Provide the (x, y) coordinate of the cell's center where the given text is located.  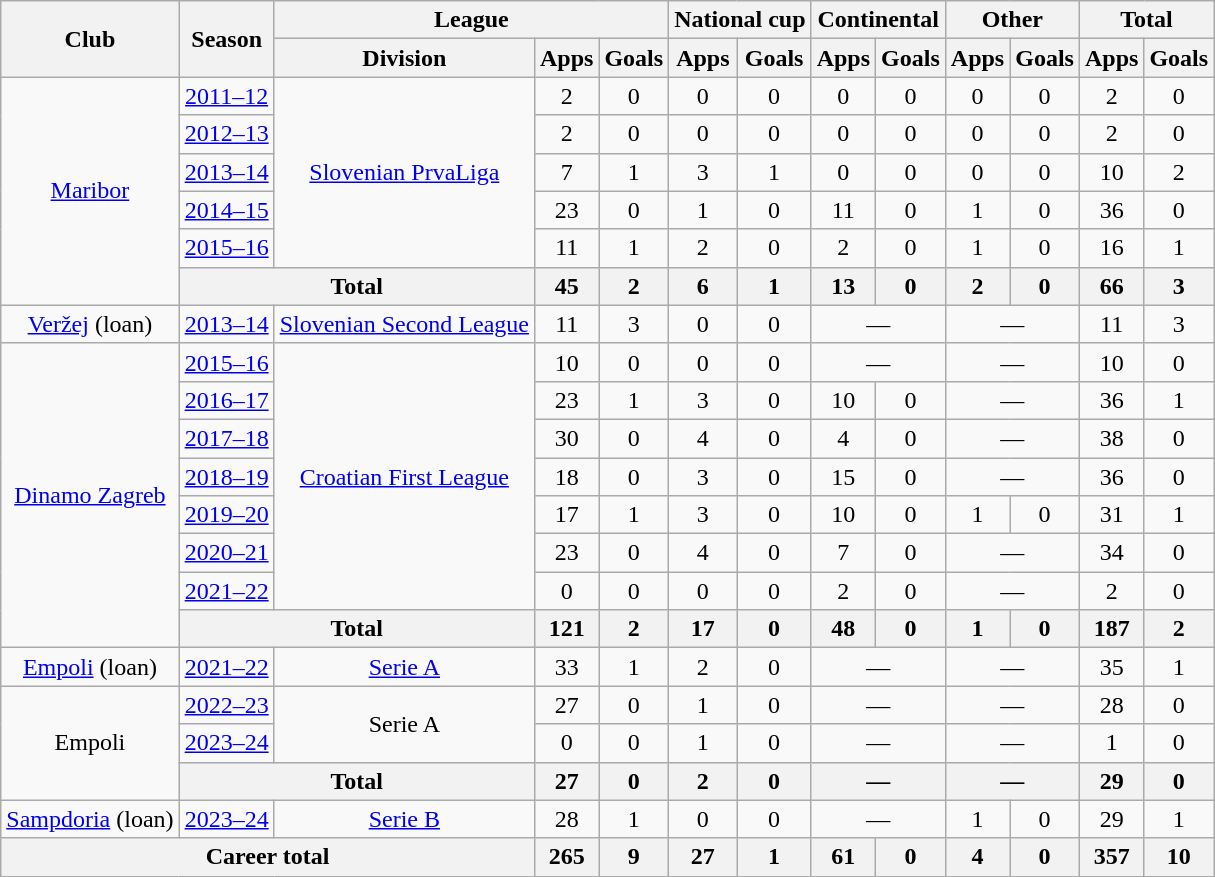
Continental (878, 20)
9 (634, 857)
34 (1111, 553)
Serie B (404, 819)
Club (90, 39)
61 (843, 857)
League (471, 20)
15 (843, 477)
2018–19 (226, 477)
35 (1111, 667)
45 (566, 286)
2019–20 (226, 515)
2012–13 (226, 134)
6 (703, 286)
30 (566, 438)
48 (843, 629)
66 (1111, 286)
Division (404, 58)
Career total (268, 857)
33 (566, 667)
38 (1111, 438)
Empoli (loan) (90, 667)
31 (1111, 515)
187 (1111, 629)
357 (1111, 857)
Sampdoria (loan) (90, 819)
2011–12 (226, 96)
13 (843, 286)
National cup (740, 20)
18 (566, 477)
Dinamo Zagreb (90, 495)
Empoli (90, 743)
2014–15 (226, 210)
121 (566, 629)
2016–17 (226, 400)
Slovenian PrvaLiga (404, 172)
Veržej (loan) (90, 324)
16 (1111, 248)
Slovenian Second League (404, 324)
Other (1012, 20)
Maribor (90, 191)
Croatian First League (404, 476)
2017–18 (226, 438)
2020–21 (226, 553)
2022–23 (226, 705)
Season (226, 39)
265 (566, 857)
